Extract the [x, y] coordinate from the center of the cell holding the provided text.  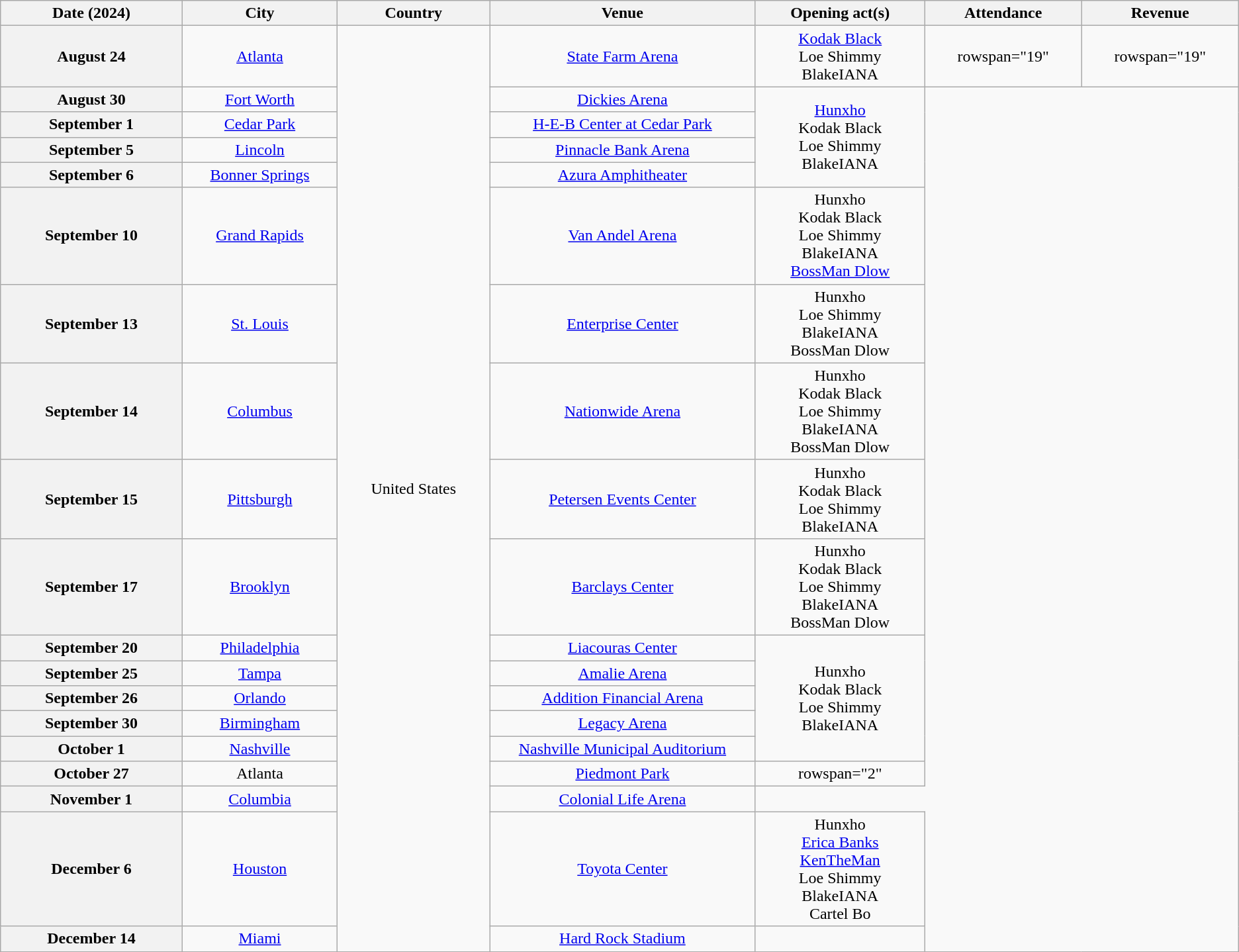
Venue [623, 13]
Philadelphia [259, 647]
Toyota Center [623, 869]
October 1 [91, 749]
St. Louis [259, 323]
Lincoln [259, 150]
Cedar Park [259, 124]
September 26 [91, 698]
Van Andel Arena [623, 236]
December 14 [91, 939]
Enterprise Center [623, 323]
Hunxho Erica Banks KenTheMan Loe Shimmy BlakeIANA Cartel Bo [840, 869]
rowspan="2" [840, 774]
Addition Financial Arena [623, 698]
September 14 [91, 411]
Legacy Arena [623, 724]
Nashville Municipal Auditorium [623, 749]
December 6 [91, 869]
Petersen Events Center [623, 499]
Liacouras Center [623, 647]
Azura Amphitheater [623, 175]
September 15 [91, 499]
H-E-B Center at Cedar Park [623, 124]
Country [414, 13]
Nashville [259, 749]
United States [414, 489]
September 13 [91, 323]
Revenue [1160, 13]
Kodak Black Loe Shimmy BlakeIANA [840, 56]
Bonner Springs [259, 175]
Fort Worth [259, 99]
September 20 [91, 647]
Brooklyn [259, 587]
Miami [259, 939]
September 5 [91, 150]
September 10 [91, 236]
Amalie Arena [623, 673]
Piedmont Park [623, 774]
August 30 [91, 99]
September 1 [91, 124]
Columbia [259, 799]
Hunxho Loe Shimmy BlakeIANA BossMan Dlow [840, 323]
Dickies Arena [623, 99]
September 25 [91, 673]
Nationwide Arena [623, 411]
Columbus [259, 411]
November 1 [91, 799]
September 30 [91, 724]
Date (2024) [91, 13]
October 27 [91, 774]
Grand Rapids [259, 236]
Pinnacle Bank Arena [623, 150]
Tampa [259, 673]
September 6 [91, 175]
Birmingham [259, 724]
September 17 [91, 587]
Hard Rock Stadium [623, 939]
Colonial Life Arena [623, 799]
City [259, 13]
Opening act(s) [840, 13]
Attendance [1003, 13]
Orlando [259, 698]
Barclays Center [623, 587]
State Farm Arena [623, 56]
Pittsburgh [259, 499]
Houston [259, 869]
August 24 [91, 56]
